Extract the [X, Y] coordinate from the center of the cell holding the provided text.  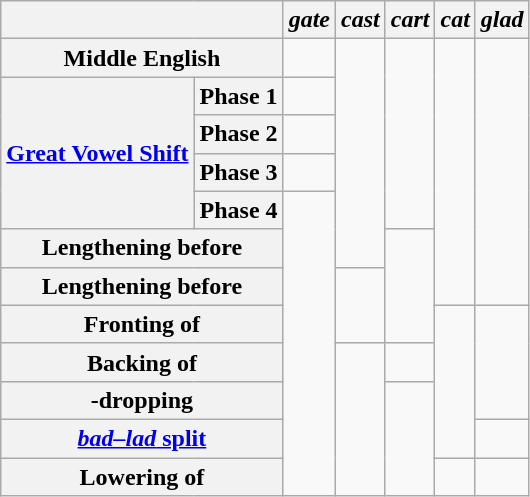
Phase 3 [238, 172]
Phase 2 [238, 134]
Lowering of [142, 477]
cart [410, 20]
Middle English [142, 58]
bad–lad split [142, 438]
cast [360, 20]
Phase 4 [238, 210]
Great Vowel Shift [98, 153]
Backing of [142, 362]
cat [455, 20]
Phase 1 [238, 96]
gate [309, 20]
Fronting of [142, 324]
glad [502, 20]
-dropping [142, 400]
